For the text-containing cell, return its midpoint in [x, y] coordinate format. 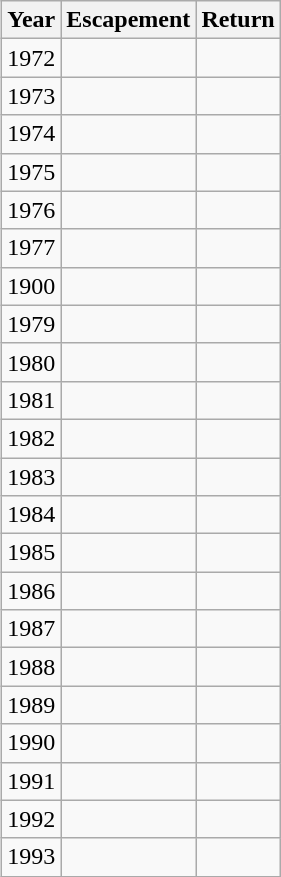
1990 [32, 743]
1985 [32, 553]
1982 [32, 438]
1991 [32, 781]
1980 [32, 362]
Escapement [128, 20]
1992 [32, 819]
1900 [32, 286]
1984 [32, 515]
1973 [32, 96]
Year [32, 20]
1972 [32, 58]
1975 [32, 172]
1983 [32, 477]
1988 [32, 667]
Return [238, 20]
1987 [32, 629]
1989 [32, 705]
1979 [32, 324]
1974 [32, 134]
1981 [32, 400]
1977 [32, 248]
1976 [32, 210]
1993 [32, 857]
1986 [32, 591]
